Identify which cell holds the provided text, then report its [x, y] central coordinate. 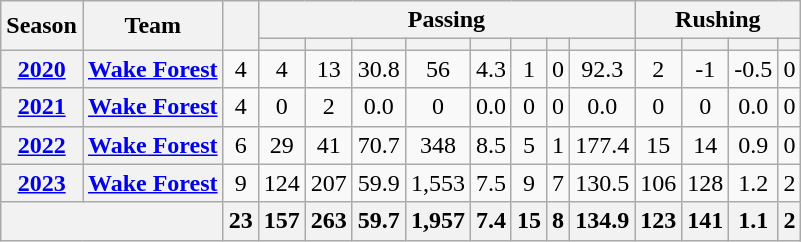
1,553 [438, 183]
8 [558, 221]
2021 [42, 107]
130.5 [602, 183]
30.8 [378, 69]
2022 [42, 145]
2020 [42, 69]
4.3 [490, 69]
7.5 [490, 183]
124 [282, 183]
14 [706, 145]
1.1 [754, 221]
134.9 [602, 221]
8.5 [490, 145]
2023 [42, 183]
128 [706, 183]
157 [282, 221]
-0.5 [754, 69]
Passing [446, 20]
263 [328, 221]
5 [528, 145]
13 [328, 69]
1.2 [754, 183]
1,957 [438, 221]
23 [240, 221]
Team [152, 26]
59.7 [378, 221]
29 [282, 145]
7.4 [490, 221]
6 [240, 145]
207 [328, 183]
0.9 [754, 145]
177.4 [602, 145]
Rushing [718, 20]
106 [658, 183]
59.9 [378, 183]
Season [42, 26]
-1 [706, 69]
141 [706, 221]
123 [658, 221]
92.3 [602, 69]
348 [438, 145]
7 [558, 183]
41 [328, 145]
56 [438, 69]
70.7 [378, 145]
